Find where the given text appears and provide that cell's center as [X, Y] coordinate. 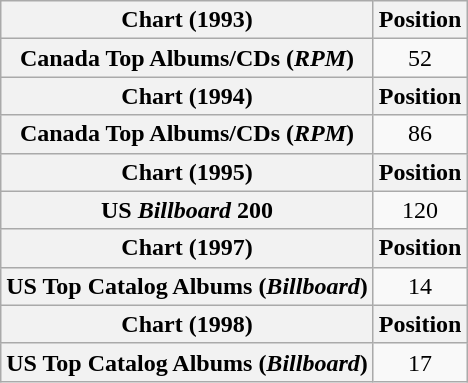
120 [420, 210]
14 [420, 286]
86 [420, 134]
Chart (1997) [187, 248]
US Billboard 200 [187, 210]
Chart (1994) [187, 96]
17 [420, 362]
Chart (1995) [187, 172]
Chart (1998) [187, 324]
Chart (1993) [187, 20]
52 [420, 58]
